Scan for the cell matching the given text and deliver its (X, Y) coordinate at center. 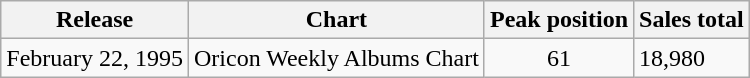
Oricon Weekly Albums Chart (336, 58)
Peak position (558, 20)
Chart (336, 20)
February 22, 1995 (95, 58)
Sales total (692, 20)
61 (558, 58)
18,980 (692, 58)
Release (95, 20)
